Detect which cell encompasses the target text, then output its (x, y) center coordinate. 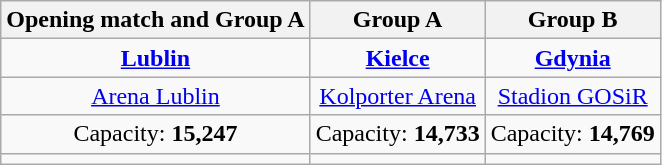
Capacity: 14,733 (398, 134)
Group A (398, 20)
Stadion GOSiR (572, 96)
Kolporter Arena (398, 96)
Capacity: 15,247 (156, 134)
Opening match and Group A (156, 20)
Kielce (398, 58)
Gdynia (572, 58)
Group B (572, 20)
Capacity: 14,769 (572, 134)
Lublin (156, 58)
Arena Lublin (156, 96)
